Output the (x, y) coordinate of the center of the cell containing the given text.  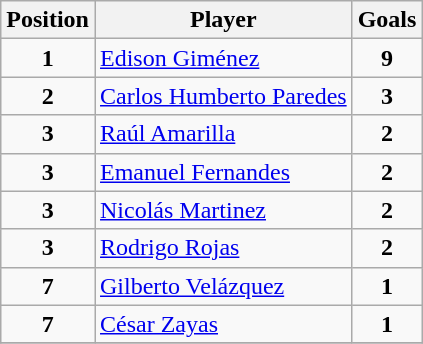
Edison Giménez (223, 58)
Player (223, 20)
Emanuel Fernandes (223, 172)
Raúl Amarilla (223, 134)
Goals (387, 20)
Carlos Humberto Paredes (223, 96)
César Zayas (223, 324)
9 (387, 58)
Rodrigo Rojas (223, 248)
Nicolás Martinez (223, 210)
Gilberto Velázquez (223, 286)
Position (48, 20)
